Identify which cell holds the provided text, then report its [X, Y] central coordinate. 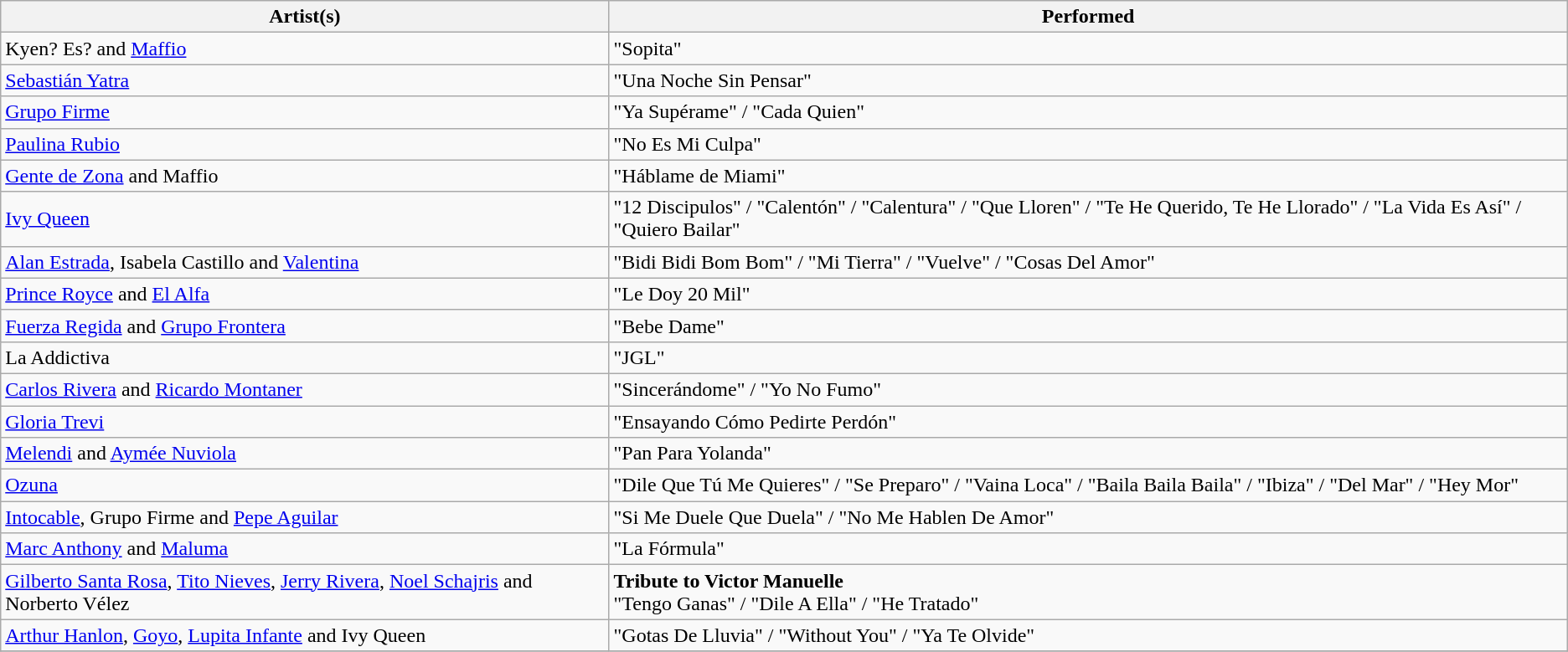
"Sopita" [1088, 49]
"Bebe Dame" [1088, 326]
Fuerza Regida and Grupo Frontera [305, 326]
"12 Discipulos" / "Calentón" / "Calentura" / "Que Lloren" / "Te He Querido, Te He Llorado" / "La Vida Es Así" / "Quiero Bailar" [1088, 219]
Carlos Rivera and Ricardo Montaner [305, 389]
"Bidi Bidi Bom Bom" / "Mi Tierra" / "Vuelve" / "Cosas Del Amor" [1088, 262]
Gilberto Santa Rosa, Tito Nieves, Jerry Rivera, Noel Schajris and Norberto Vélez [305, 593]
Intocable, Grupo Firme and Pepe Aguilar [305, 517]
"La Fórmula" [1088, 549]
"Ya Supérame" / "Cada Quien" [1088, 112]
"JGL" [1088, 357]
Paulina Rubio [305, 144]
Ivy Queen [305, 219]
"Ensayando Cómo Pedirte Perdón" [1088, 421]
"No Es Mi Culpa" [1088, 144]
Gente de Zona and Maffio [305, 176]
Grupo Firme [305, 112]
"Le Doy 20 Mil" [1088, 294]
Sebastián Yatra [305, 80]
Tribute to Victor Manuelle "Tengo Ganas" / "Dile A Ella" / "He Tratado" [1088, 593]
La Addictiva [305, 357]
Prince Royce and El Alfa [305, 294]
Melendi and Aymée Nuviola [305, 454]
"Dile Que Tú Me Quieres" / "Se Preparo" / "Vaina Loca" / "Baila Baila Baila" / "Ibiza" / "Del Mar" / "Hey Mor" [1088, 485]
Gloria Trevi [305, 421]
"Pan Para Yolanda" [1088, 454]
"Sincerándome" / "Yo No Fumo" [1088, 389]
Marc Anthony and Maluma [305, 549]
Performed [1088, 17]
"Háblame de Miami" [1088, 176]
Kyen? Es? and Maffio [305, 49]
Artist(s) [305, 17]
Alan Estrada, Isabela Castillo and Valentina [305, 262]
"Gotas De Lluvia" / "Without You" / "Ya Te Olvide" [1088, 635]
Arthur Hanlon, Goyo, Lupita Infante and Ivy Queen [305, 635]
Ozuna [305, 485]
"Una Noche Sin Pensar" [1088, 80]
"Si Me Duele Que Duela" / "No Me Hablen De Amor" [1088, 517]
